From the cell containing the given text, extract its center point as [X, Y] coordinate. 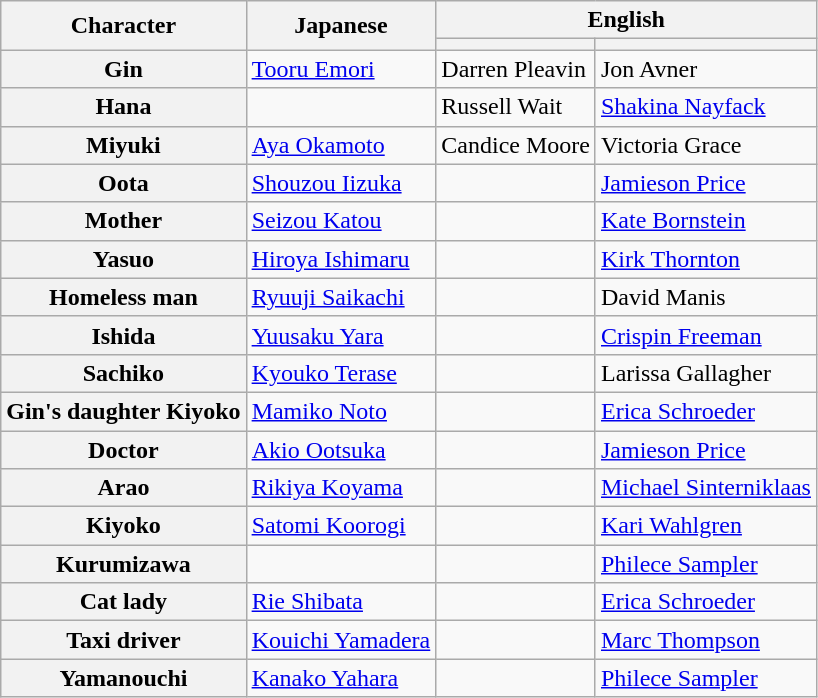
Akio Ootsuka [341, 449]
Ryuuji Saikachi [341, 297]
Kyouko Terase [341, 373]
Kirk Thornton [706, 259]
Rikiya Koyama [341, 488]
Satomi Koorogi [341, 526]
Kurumizawa [124, 564]
Hiroya Ishimaru [341, 259]
Taxi driver [124, 640]
Doctor [124, 449]
Shakina Nayfack [706, 107]
Victoria Grace [706, 145]
Character [124, 26]
Gin [124, 69]
Oota [124, 183]
Mamiko Noto [341, 411]
Tooru Emori [341, 69]
Hana [124, 107]
Kiyoko [124, 526]
Yuusaku Yara [341, 335]
Candice Moore [516, 145]
English [626, 20]
Seizou Katou [341, 221]
Aya Okamoto [341, 145]
Kari Wahlgren [706, 526]
Yasuo [124, 259]
Sachiko [124, 373]
Russell Wait [516, 107]
Yamanouchi [124, 678]
Rie Shibata [341, 602]
Cat lady [124, 602]
Shouzou Iizuka [341, 183]
Kanako Yahara [341, 678]
Crispin Freeman [706, 335]
Larissa Gallagher [706, 373]
Gin's daughter Kiyoko [124, 411]
Kouichi Yamadera [341, 640]
Ishida [124, 335]
Darren Pleavin [516, 69]
Michael Sinterniklaas [706, 488]
David Manis [706, 297]
Japanese [341, 26]
Arao [124, 488]
Marc Thompson [706, 640]
Homeless man [124, 297]
Jon Avner [706, 69]
Mother [124, 221]
Miyuki [124, 145]
Kate Bornstein [706, 221]
